Output the (X, Y) coordinate of the center of the cell containing the given text.  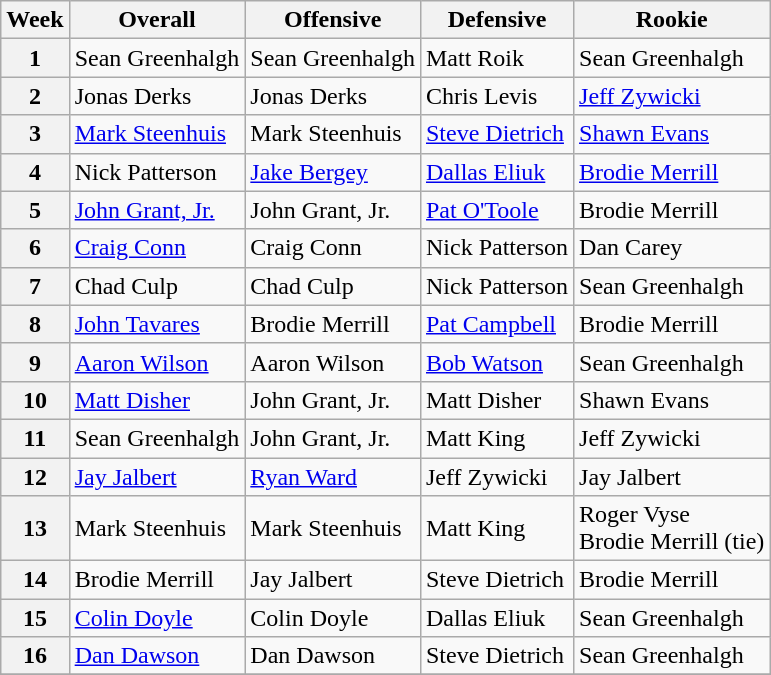
14 (35, 580)
1 (35, 58)
John Tavares (157, 324)
Jake Bergey (333, 172)
10 (35, 400)
Defensive (496, 20)
Chris Levis (496, 96)
5 (35, 210)
Offensive (333, 20)
Dan Carey (672, 248)
3 (35, 134)
16 (35, 656)
8 (35, 324)
15 (35, 618)
7 (35, 286)
11 (35, 438)
Pat Campbell (496, 324)
Pat O'Toole (496, 210)
Matt Roik (496, 58)
Ryan Ward (333, 477)
12 (35, 477)
Overall (157, 20)
9 (35, 362)
Roger VyseBrodie Merrill (tie) (672, 528)
Rookie (672, 20)
6 (35, 248)
Week (35, 20)
13 (35, 528)
Bob Watson (496, 362)
2 (35, 96)
4 (35, 172)
